Capture the cell that displays the provided text and extract its [x, y] central coordinate. 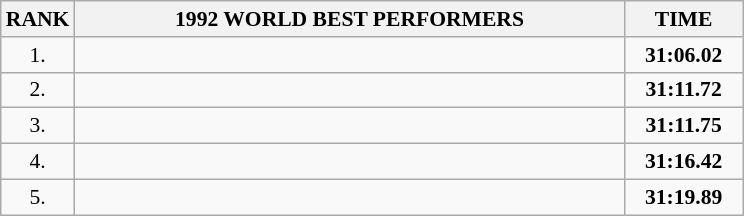
2. [38, 90]
31:11.72 [684, 90]
3. [38, 126]
5. [38, 197]
RANK [38, 19]
1992 WORLD BEST PERFORMERS [349, 19]
4. [38, 162]
31:19.89 [684, 197]
1. [38, 55]
31:06.02 [684, 55]
TIME [684, 19]
31:11.75 [684, 126]
31:16.42 [684, 162]
